Return the [x, y] coordinate for the center point of the cell that contains the specified text.  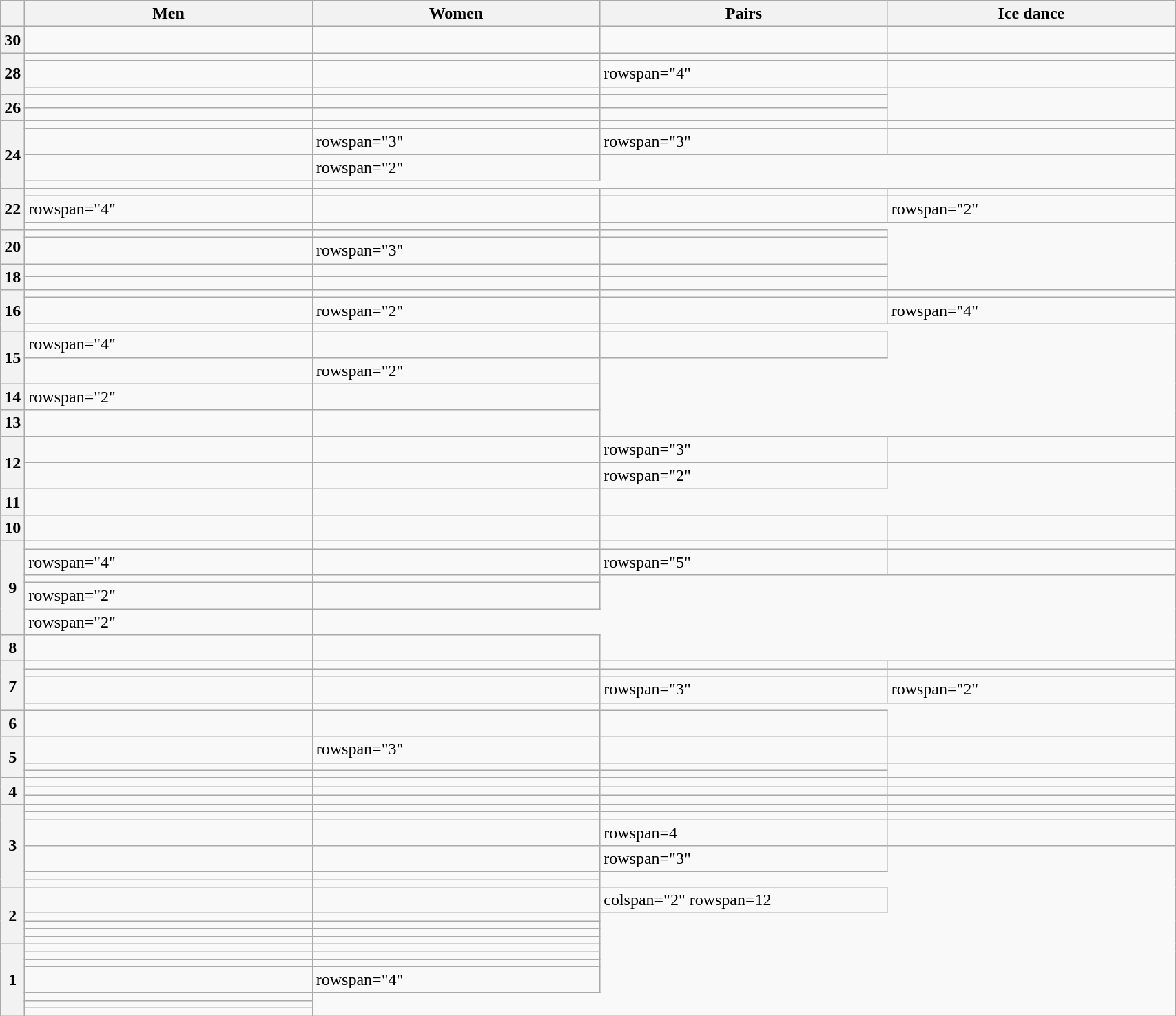
10 [12, 528]
8 [12, 648]
24 [12, 154]
4 [12, 791]
1 [12, 979]
22 [12, 209]
Women [456, 14]
20 [12, 247]
14 [12, 397]
12 [12, 462]
15 [12, 357]
colspan="2" rowspan=12 [744, 900]
Ice dance [1031, 14]
rowspan=4 [744, 833]
Pairs [744, 14]
26 [12, 107]
Men [168, 14]
5 [12, 757]
18 [12, 277]
6 [12, 723]
13 [12, 423]
11 [12, 501]
2 [12, 915]
28 [12, 74]
9 [12, 588]
3 [12, 845]
7 [12, 686]
rowspan="5" [744, 561]
16 [12, 311]
30 [12, 40]
